Output the [X, Y] coordinate of the center of the cell containing the given text.  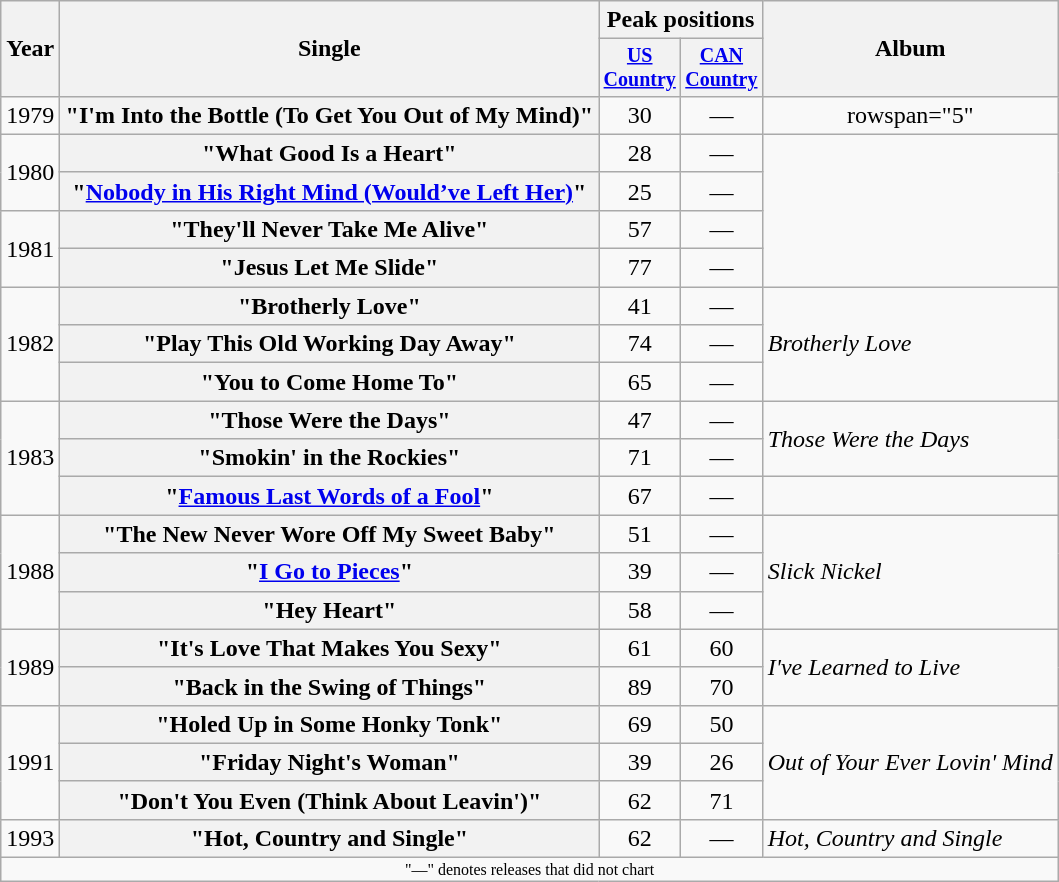
"Holed Up in Some Honky Tonk" [330, 724]
61 [640, 648]
"Brotherly Love" [330, 306]
26 [722, 762]
1989 [30, 667]
1991 [30, 762]
"Hey Heart" [330, 610]
rowspan="5" [910, 115]
Out of Your Ever Lovin' Mind [910, 762]
50 [722, 724]
"I'm Into the Bottle (To Get You Out of My Mind)" [330, 115]
1979 [30, 115]
US Country [640, 68]
69 [640, 724]
"Hot, Country and Single" [330, 838]
"Famous Last Words of a Fool" [330, 496]
Slick Nickel [910, 572]
1988 [30, 572]
"What Good Is a Heart" [330, 153]
77 [640, 268]
"Smokin' in the Rockies" [330, 458]
41 [640, 306]
67 [640, 496]
60 [722, 648]
Single [330, 49]
Year [30, 49]
Those Were the Days [910, 439]
"Play This Old Working Day Away" [330, 344]
"Friday Night's Woman" [330, 762]
Hot, Country and Single [910, 838]
Peak positions [680, 20]
"Back in the Swing of Things" [330, 686]
"Nobody in His Right Mind (Would’ve Left Her)" [330, 191]
47 [640, 420]
"It's Love That Makes You Sexy" [330, 648]
"You to Come Home To" [330, 382]
89 [640, 686]
74 [640, 344]
1993 [30, 838]
1982 [30, 344]
65 [640, 382]
70 [722, 686]
1981 [30, 248]
25 [640, 191]
"—" denotes releases that did not chart [530, 870]
CAN Country [722, 68]
28 [640, 153]
58 [640, 610]
1983 [30, 458]
1980 [30, 172]
"Don't You Even (Think About Leavin')" [330, 800]
30 [640, 115]
"They'll Never Take Me Alive" [330, 229]
I've Learned to Live [910, 667]
"Jesus Let Me Slide" [330, 268]
Brotherly Love [910, 344]
"Those Were the Days" [330, 420]
57 [640, 229]
51 [640, 534]
Album [910, 49]
"I Go to Pieces" [330, 572]
"The New Never Wore Off My Sweet Baby" [330, 534]
